Extract the [X, Y] coordinate from the center of the cell holding the provided text.  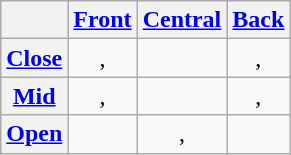
Central [182, 20]
Open [34, 134]
Front [102, 20]
Back [258, 20]
Close [34, 58]
Mid [34, 96]
